For the text-containing cell, return its midpoint in [X, Y] coordinate format. 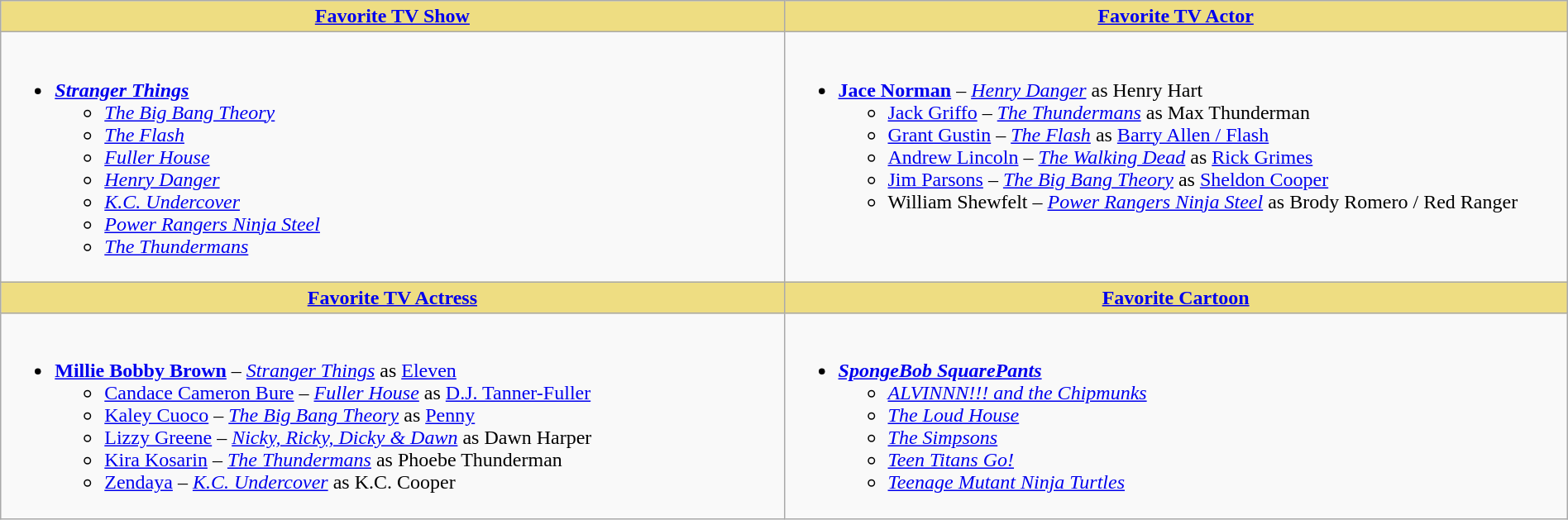
Favorite TV Show [392, 17]
Favorite Cartoon [1176, 298]
SpongeBob SquarePantsALVINNN!!! and the ChipmunksThe Loud HouseThe SimpsonsTeen Titans Go!Teenage Mutant Ninja Turtles [1176, 416]
Stranger ThingsThe Big Bang TheoryThe FlashFuller HouseHenry DangerK.C. UndercoverPower Rangers Ninja SteelThe Thundermans [392, 157]
Favorite TV Actor [1176, 17]
Favorite TV Actress [392, 298]
